Provide the (x, y) coordinate of the cell's center where the given text is located.  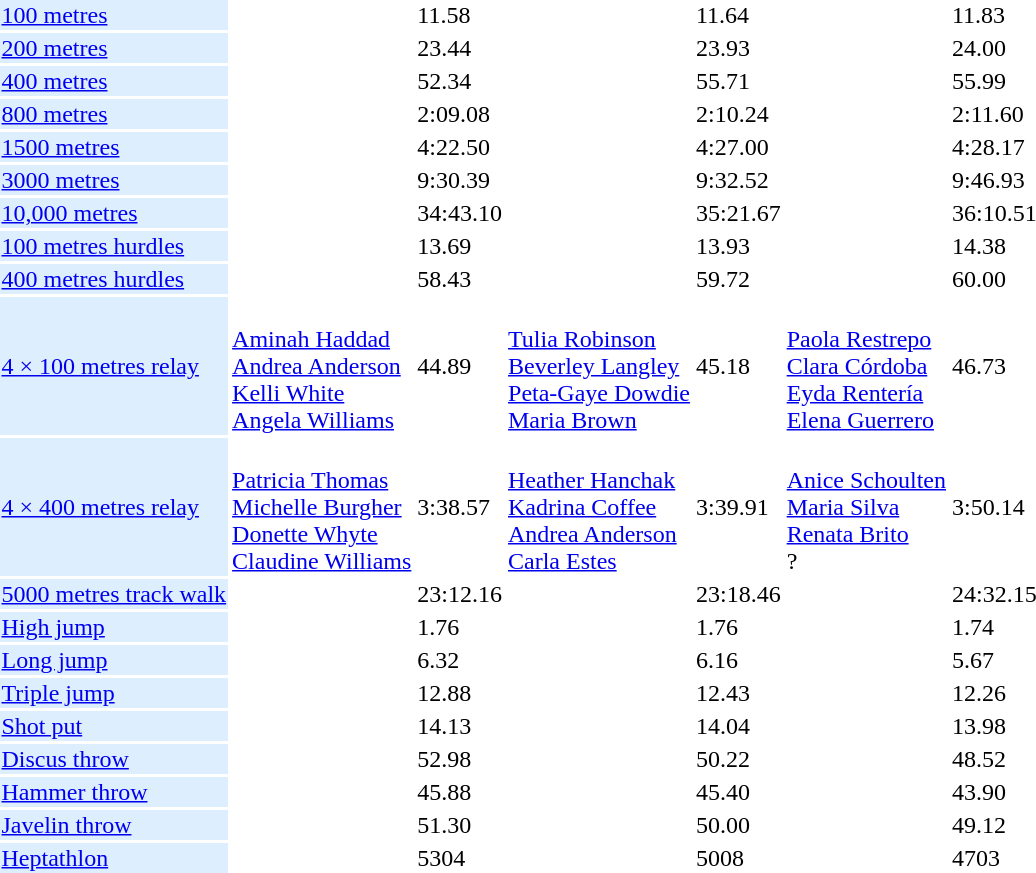
400 metres hurdles (114, 279)
11.58 (460, 15)
Tulia RobinsonBeverley LangleyPeta-Gaye DowdieMaria Brown (600, 366)
Long jump (114, 660)
Triple jump (114, 693)
58.43 (460, 279)
34:43.10 (460, 213)
Paola RestrepoClara CórdobaEyda RenteríaElena Guerrero (866, 366)
3000 metres (114, 180)
6.32 (460, 660)
100 metres hurdles (114, 246)
4:22.50 (460, 147)
35:21.67 (738, 213)
1500 metres (114, 147)
45.18 (738, 366)
Patricia ThomasMichelle BurgherDonette WhyteClaudine Williams (322, 507)
13.93 (738, 246)
23.93 (738, 48)
2:10.24 (738, 114)
Shot put (114, 726)
2:09.08 (460, 114)
Hammer throw (114, 792)
5304 (460, 858)
4 × 100 metres relay (114, 366)
400 metres (114, 81)
4:27.00 (738, 147)
5008 (738, 858)
3:38.57 (460, 507)
Heather HanchakKadrina CoffeeAndrea AndersonCarla Estes (600, 507)
9:32.52 (738, 180)
Anice SchoultenMaria SilvaRenata Brito? (866, 507)
11.64 (738, 15)
4 × 400 metres relay (114, 507)
52.98 (460, 759)
Discus throw (114, 759)
50.00 (738, 825)
13.69 (460, 246)
52.34 (460, 81)
Aminah HaddadAndrea AndersonKelli WhiteAngela Williams (322, 366)
100 metres (114, 15)
5000 metres track walk (114, 594)
51.30 (460, 825)
6.16 (738, 660)
50.22 (738, 759)
3:39.91 (738, 507)
200 metres (114, 48)
23:18.46 (738, 594)
45.88 (460, 792)
23.44 (460, 48)
Javelin throw (114, 825)
45.40 (738, 792)
High jump (114, 627)
Heptathlon (114, 858)
9:30.39 (460, 180)
12.43 (738, 693)
55.71 (738, 81)
10,000 metres (114, 213)
12.88 (460, 693)
23:12.16 (460, 594)
59.72 (738, 279)
14.13 (460, 726)
800 metres (114, 114)
14.04 (738, 726)
44.89 (460, 366)
